Locate the cell with the specified text and output its (X, Y) center coordinate. 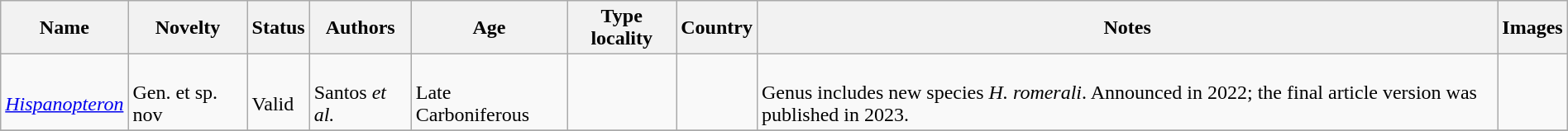
Santos et al. (361, 92)
Type locality (622, 28)
Authors (361, 28)
Late Carboniferous (489, 92)
Novelty (188, 28)
Hispanopteron (65, 92)
Images (1532, 28)
Status (278, 28)
Country (717, 28)
Genus includes new species H. romerali. Announced in 2022; the final article version was published in 2023. (1126, 92)
Age (489, 28)
Name (65, 28)
Gen. et sp. nov (188, 92)
Notes (1126, 28)
Valid (278, 92)
